Determine the [x, y] coordinate at the center of the cell enclosing the given text.  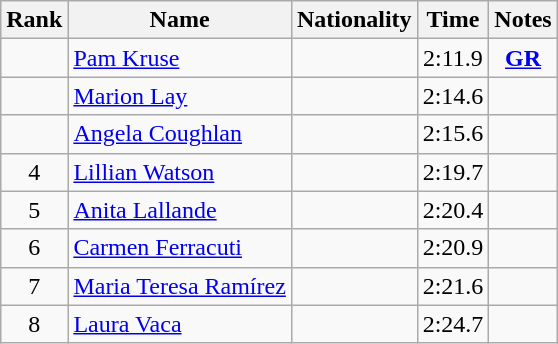
8 [34, 324]
Laura Vaca [180, 324]
Anita Lallande [180, 210]
Maria Teresa Ramírez [180, 286]
2:11.9 [453, 58]
GR [523, 58]
2:19.7 [453, 172]
Lillian Watson [180, 172]
2:20.4 [453, 210]
Nationality [354, 20]
5 [34, 210]
Pam Kruse [180, 58]
Rank [34, 20]
2:15.6 [453, 134]
Marion Lay [180, 96]
Angela Coughlan [180, 134]
2:24.7 [453, 324]
Carmen Ferracuti [180, 248]
7 [34, 286]
2:14.6 [453, 96]
Notes [523, 20]
6 [34, 248]
2:20.9 [453, 248]
2:21.6 [453, 286]
Name [180, 20]
Time [453, 20]
4 [34, 172]
